Find where the given text appears and provide that cell's center as [x, y] coordinate. 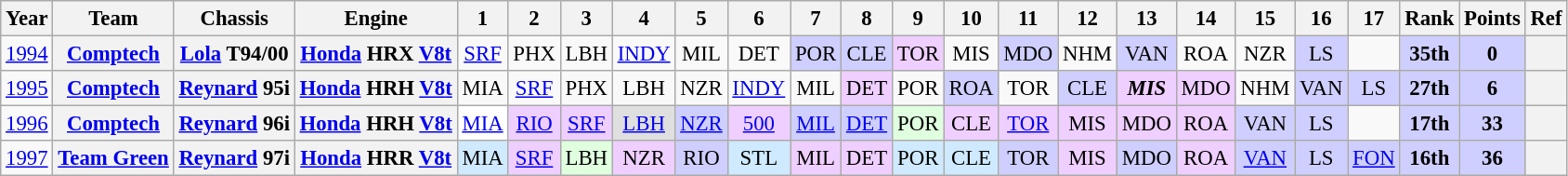
17th [1430, 124]
Honda HRX V8t [375, 54]
13 [1146, 19]
Chassis [234, 19]
Ref [1546, 19]
Points [1492, 19]
500 [759, 124]
3 [586, 19]
16 [1321, 19]
17 [1374, 19]
16th [1430, 158]
Honda HRR V8t [375, 158]
Reynard 96i [234, 124]
1997 [27, 158]
27th [1430, 88]
9 [918, 19]
35th [1430, 54]
14 [1206, 19]
1996 [27, 124]
5 [701, 19]
1995 [27, 88]
2 [534, 19]
Team [113, 19]
Reynard 97i [234, 158]
FON [1374, 158]
Engine [375, 19]
Lola T94/00 [234, 54]
1994 [27, 54]
Team Green [113, 158]
0 [1492, 54]
Year [27, 19]
12 [1088, 19]
33 [1492, 124]
STL [759, 158]
Reynard 95i [234, 88]
Rank [1430, 19]
10 [972, 19]
15 [1265, 19]
1 [483, 19]
36 [1492, 158]
4 [644, 19]
7 [816, 19]
11 [1028, 19]
8 [868, 19]
